For the text-containing cell, return its midpoint in [X, Y] coordinate format. 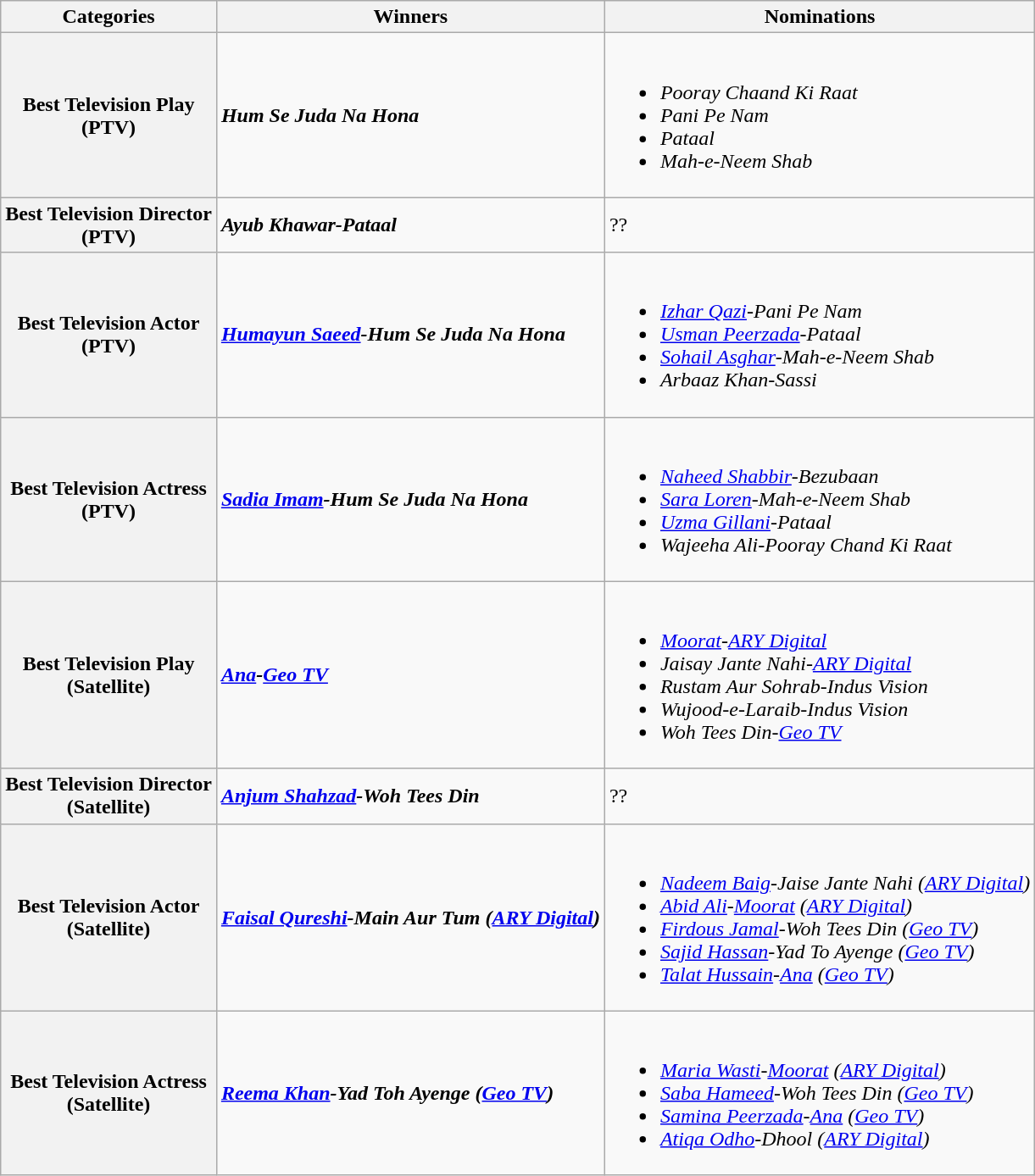
Reema Khan-Yad Toh Ayenge (Geo TV) [410, 1093]
Best Television Play(PTV) [109, 115]
Best Television Director (PTV) [109, 225]
Izhar Qazi-Pani Pe NamUsman Peerzada-PataalSohail Asghar-Mah-e-Neem ShabArbaaz Khan-Sassi [819, 335]
Best Television Actor(Satellite) [109, 917]
Nominations [819, 17]
Naheed Shabbir-BezubaanSara Loren-Mah-e-Neem ShabUzma Gillani-PataalWajeeha Ali-Pooray Chand Ki Raat [819, 499]
Ana-Geo TV [410, 674]
Sadia Imam-Hum Se Juda Na Hona [410, 499]
Categories [109, 17]
Hum Se Juda Na Hona [410, 115]
Best Television Director (Satellite) [109, 796]
Best Television Actress (Satellite) [109, 1093]
Winners [410, 17]
Best Television Actor(PTV) [109, 335]
Pooray Chaand Ki RaatPani Pe NamPataalMah-e-Neem Shab [819, 115]
Humayun Saeed-Hum Se Juda Na Hona [410, 335]
Faisal Qureshi-Main Aur Tum (ARY Digital) [410, 917]
Anjum Shahzad-Woh Tees Din [410, 796]
Moorat-ARY DigitalJaisay Jante Nahi-ARY DigitalRustam Aur Sohrab-Indus VisionWujood-e-Laraib-Indus VisionWoh Tees Din-Geo TV [819, 674]
Best Television Actress(PTV) [109, 499]
Ayub Khawar-Pataal [410, 225]
Best Television Play(Satellite) [109, 674]
Maria Wasti-Moorat (ARY Digital)Saba Hameed-Woh Tees Din (Geo TV)Samina Peerzada-Ana (Geo TV)Atiqa Odho-Dhool (ARY Digital) [819, 1093]
